Provide the (x, y) coordinate of the cell's center where the given text is located.  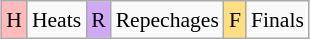
H (14, 20)
R (98, 20)
Heats (56, 20)
F (235, 20)
Repechages (168, 20)
Finals (278, 20)
